Provide the (x, y) coordinate of the cell's center where the given text is located.  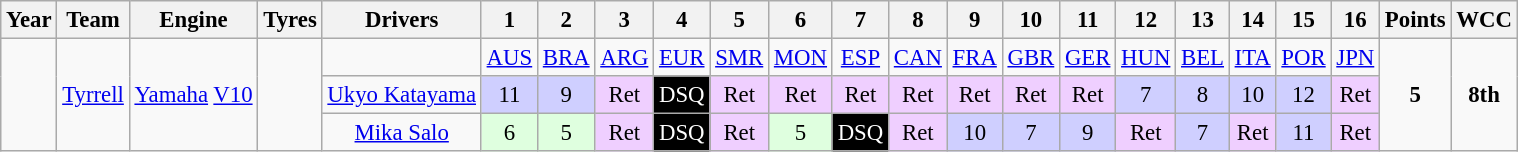
ARG (624, 58)
JPN (1356, 58)
Tyrrell (93, 96)
BEL (1203, 58)
CAN (918, 58)
3 (624, 20)
AUS (509, 58)
GER (1088, 58)
Engine (194, 20)
Ukyo Katayama (402, 95)
ITA (1252, 58)
Year (29, 20)
Team (93, 20)
MON (801, 58)
ESP (860, 58)
EUR (682, 58)
13 (1203, 20)
Mika Salo (402, 133)
Drivers (402, 20)
1 (509, 20)
Points (1416, 20)
15 (1304, 20)
Tyres (290, 20)
BRA (566, 58)
POR (1304, 58)
Yamaha V10 (194, 96)
FRA (974, 58)
WCC (1484, 20)
16 (1356, 20)
HUN (1146, 58)
14 (1252, 20)
8th (1484, 96)
2 (566, 20)
SMR (740, 58)
GBR (1030, 58)
4 (682, 20)
